Capture the cell that displays the provided text and extract its (X, Y) central coordinate. 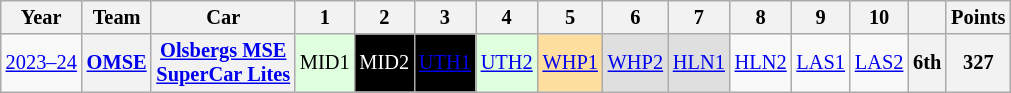
2 (385, 17)
UTH1 (445, 63)
Olsbergs MSESuperCar Lites (223, 63)
5 (570, 17)
WHP2 (636, 63)
Team (117, 17)
HLN1 (699, 63)
327 (978, 63)
Points (978, 17)
6th (927, 63)
8 (761, 17)
HLN2 (761, 63)
1 (325, 17)
3 (445, 17)
LAS2 (879, 63)
Year (42, 17)
Car (223, 17)
7 (699, 17)
MID1 (325, 63)
10 (879, 17)
2023–24 (42, 63)
9 (821, 17)
4 (507, 17)
LAS1 (821, 63)
UTH2 (507, 63)
MID2 (385, 63)
WHP1 (570, 63)
6 (636, 17)
OMSE (117, 63)
